Pinpoint the cell where the given text exists, returning its [x, y] midpoint coordinate. 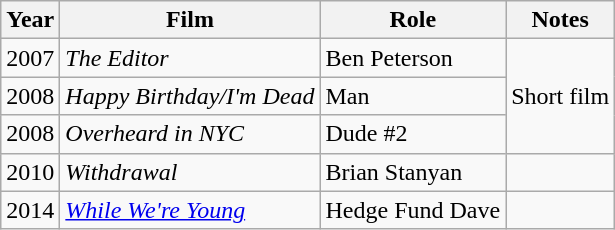
Ben Peterson [413, 58]
Happy Birthday/I'm Dead [190, 96]
The Editor [190, 58]
While We're Young [190, 210]
Man [413, 96]
Role [413, 20]
Hedge Fund Dave [413, 210]
Film [190, 20]
Dude #2 [413, 134]
Withdrawal [190, 172]
Year [30, 20]
Overheard in NYC [190, 134]
2007 [30, 58]
2010 [30, 172]
Brian Stanyan [413, 172]
Notes [560, 20]
Short film [560, 96]
2014 [30, 210]
